Search for the cell housing the specified text and yield its (x, y) center coordinate. 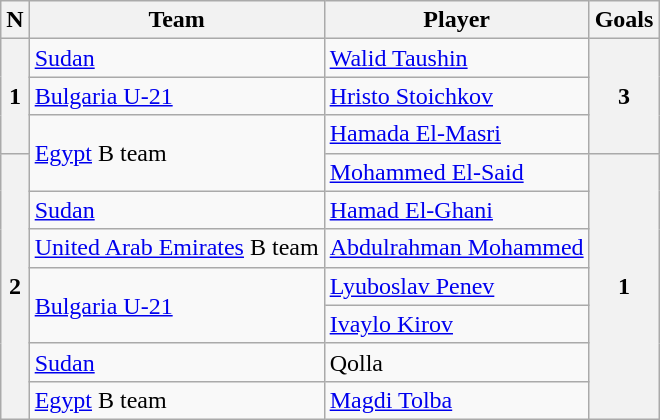
3 (624, 96)
N (15, 20)
Hamad El-Ghani (456, 210)
Team (176, 20)
Magdi Tolba (456, 400)
Lyuboslav Penev (456, 286)
Goals (624, 20)
Mohammed El-Said (456, 172)
Abdulrahman Mohammed (456, 248)
Ivaylo Kirov (456, 324)
Walid Taushin (456, 58)
Player (456, 20)
Hristo Stoichkov (456, 96)
Hamada El-Masri (456, 134)
2 (15, 286)
United Arab Emirates B team (176, 248)
Qolla (456, 362)
